Scan for the cell matching the given text and deliver its [x, y] coordinate at center. 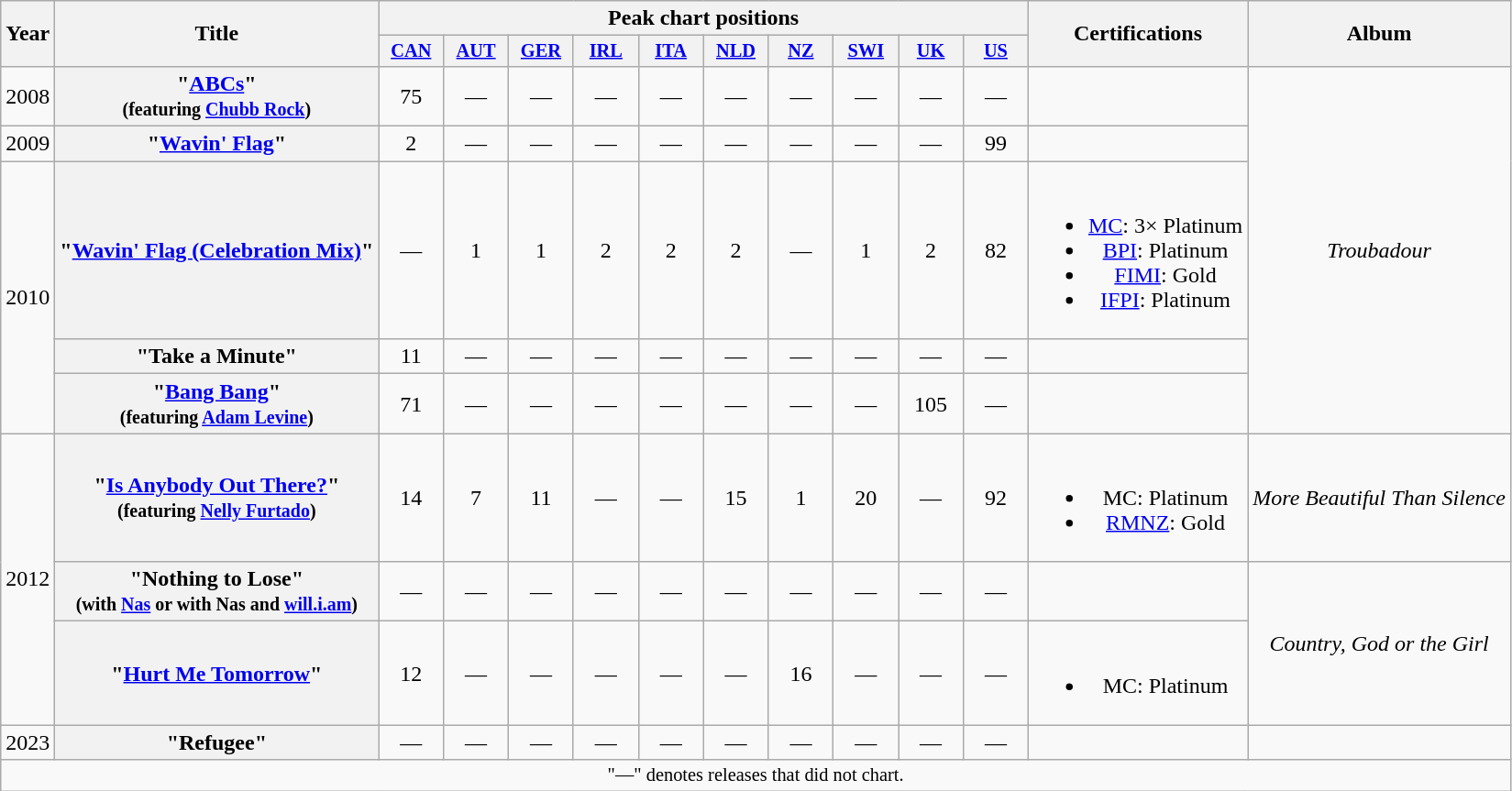
"Wavin' Flag (Celebration Mix)" [216, 250]
20 [866, 498]
2023 [28, 742]
71 [411, 403]
Troubadour [1379, 249]
IRL [605, 51]
More Beautiful Than Silence [1379, 498]
"ABCs"(featuring Chubb Rock) [216, 95]
NLD [735, 51]
ITA [671, 51]
MC: PlatinumRMNZ: Gold [1137, 498]
92 [996, 498]
2010 [28, 297]
Certifications [1137, 34]
105 [932, 403]
NZ [801, 51]
"Wavin' Flag" [216, 144]
Peak chart positions [704, 18]
UK [932, 51]
SWI [866, 51]
"Bang Bang"(featuring Adam Levine) [216, 403]
"—" denotes releases that did not chart. [756, 775]
"Hurt Me Tomorrow" [216, 673]
Country, God or the Girl [1379, 643]
"Nothing to Lose" (with Nas or with Nas and will.i.am) [216, 592]
"Refugee" [216, 742]
14 [411, 498]
GER [541, 51]
82 [996, 250]
MC: 3× PlatinumBPI: PlatinumFIMI: GoldIFPI: Platinum [1137, 250]
16 [801, 673]
99 [996, 144]
AUT [477, 51]
12 [411, 673]
Album [1379, 34]
2009 [28, 144]
Year [28, 34]
"Take a Minute" [216, 357]
2008 [28, 95]
75 [411, 95]
"Is Anybody Out There?"(featuring Nelly Furtado) [216, 498]
2012 [28, 579]
15 [735, 498]
7 [477, 498]
Title [216, 34]
CAN [411, 51]
US [996, 51]
MC: Platinum [1137, 673]
